Provide the [x, y] coordinate of the cell's center where the given text is located.  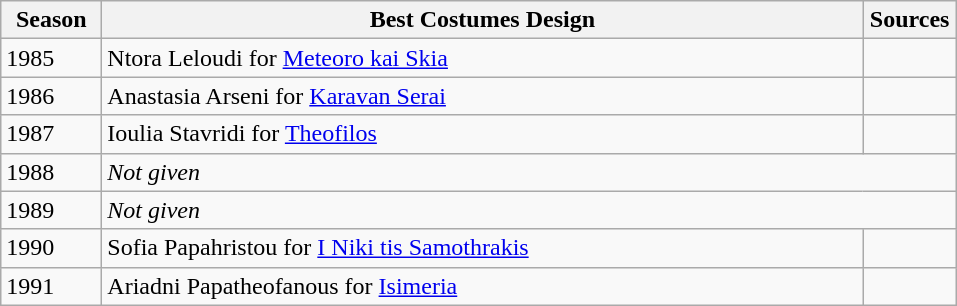
Anastasia Arseni for Karavan Serai [482, 96]
Best Costumes Design [482, 20]
Sources [910, 20]
1988 [52, 172]
Sofia Papahristou for I Niki tis Samothrakis [482, 248]
Season [52, 20]
1987 [52, 134]
1989 [52, 210]
Ioulia Stavridi for Theofilos [482, 134]
1986 [52, 96]
Ntora Leloudi for Meteoro kai Skia [482, 58]
Ariadni Papatheofanous for Isimeria [482, 286]
1985 [52, 58]
1990 [52, 248]
1991 [52, 286]
